Determine the (X, Y) coordinate at the center of the cell enclosing the given text.  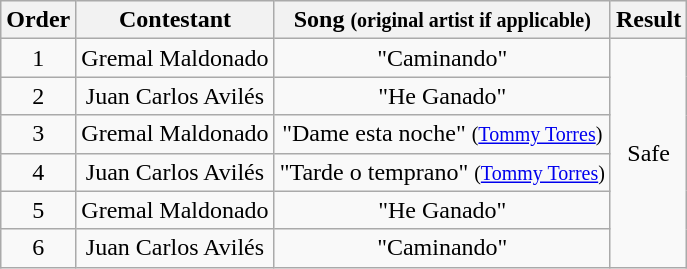
3 (38, 134)
Contestant (175, 20)
Song (original artist if applicable) (442, 20)
6 (38, 248)
Order (38, 20)
Safe (648, 153)
1 (38, 58)
5 (38, 210)
Result (648, 20)
4 (38, 172)
2 (38, 96)
"Dame esta noche" (Tommy Torres) (442, 134)
"Tarde o temprano" (Tommy Torres) (442, 172)
